Find where the given text appears and provide that cell's center as [X, Y] coordinate. 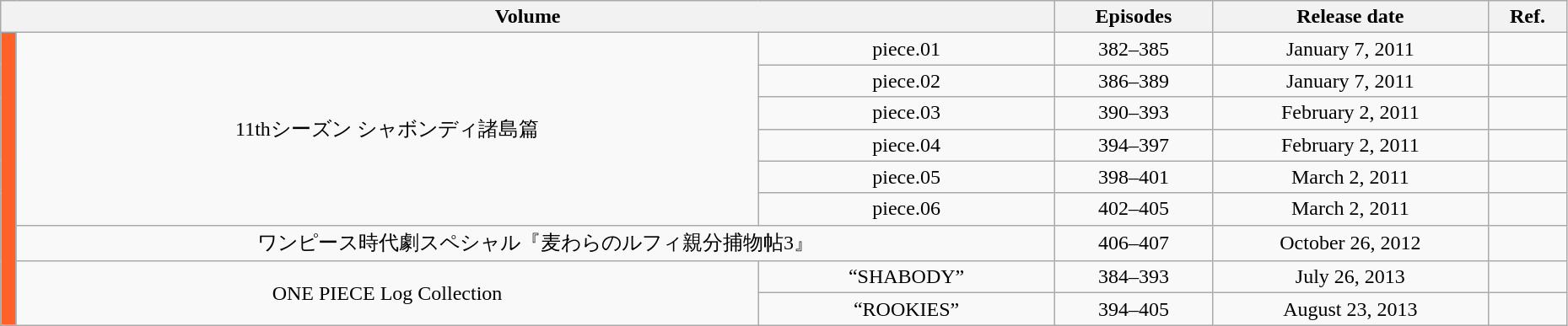
Release date [1350, 17]
402–405 [1134, 209]
July 26, 2013 [1350, 277]
Episodes [1134, 17]
11thシーズン シャボンディ諸島篇 [386, 129]
390–393 [1134, 113]
October 26, 2012 [1350, 243]
piece.04 [907, 145]
382–385 [1134, 49]
ONE PIECE Log Collection [386, 293]
“ROOKIES” [907, 309]
384–393 [1134, 277]
394–397 [1134, 145]
394–405 [1134, 309]
piece.02 [907, 81]
piece.03 [907, 113]
piece.01 [907, 49]
“SHABODY” [907, 277]
ワンピース時代劇スペシャル『麦わらのルフィ親分捕物帖3』 [535, 243]
August 23, 2013 [1350, 309]
398–401 [1134, 177]
Ref. [1528, 17]
piece.05 [907, 177]
Volume [528, 17]
piece.06 [907, 209]
386–389 [1134, 81]
406–407 [1134, 243]
